Search for the cell housing the specified text and yield its [x, y] center coordinate. 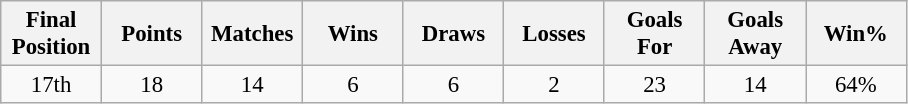
Final Position [52, 34]
Goals For [654, 34]
Draws [454, 34]
Matches [252, 34]
Goals Away [756, 34]
23 [654, 85]
Wins [354, 34]
18 [152, 85]
17th [52, 85]
64% [856, 85]
Losses [554, 34]
Points [152, 34]
Win% [856, 34]
2 [554, 85]
